For the text-containing cell, return its midpoint in (X, Y) coordinate format. 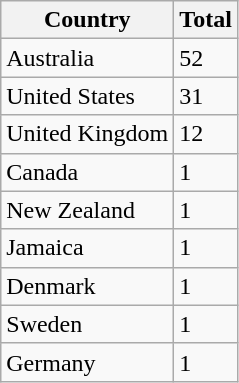
Country (88, 20)
Canada (88, 172)
12 (206, 134)
United States (88, 96)
Sweden (88, 324)
United Kingdom (88, 134)
New Zealand (88, 210)
31 (206, 96)
Jamaica (88, 248)
Australia (88, 58)
Denmark (88, 286)
Germany (88, 362)
Total (206, 20)
52 (206, 58)
